Scan for the cell matching the given text and deliver its [X, Y] coordinate at center. 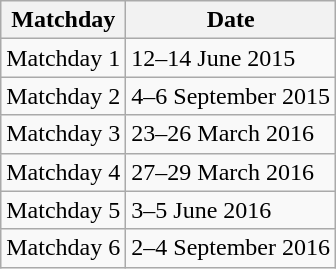
23–26 March 2016 [231, 134]
27–29 March 2016 [231, 172]
2–4 September 2016 [231, 248]
Matchday [64, 20]
12–14 June 2015 [231, 58]
Matchday 2 [64, 96]
Matchday 5 [64, 210]
Matchday 6 [64, 248]
3–5 June 2016 [231, 210]
Matchday 1 [64, 58]
Matchday 4 [64, 172]
4–6 September 2015 [231, 96]
Date [231, 20]
Matchday 3 [64, 134]
